Determine the [x, y] coordinate at the center of the cell enclosing the given text.  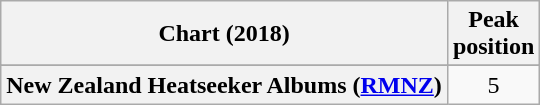
5 [493, 85]
Chart (2018) [224, 34]
Peak position [493, 34]
New Zealand Heatseeker Albums (RMNZ) [224, 85]
